Output the [x, y] coordinate of the center of the cell containing the given text.  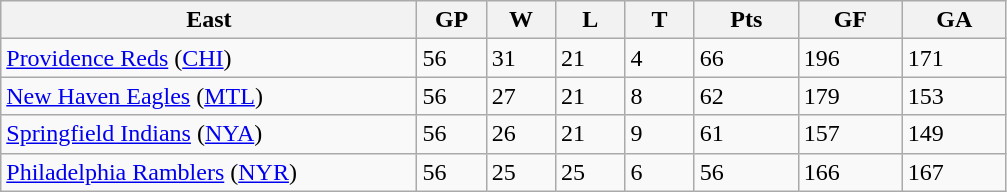
8 [660, 96]
27 [520, 96]
66 [746, 58]
62 [746, 96]
153 [954, 96]
171 [954, 58]
Providence Reds (CHI) [209, 58]
31 [520, 58]
26 [520, 134]
9 [660, 134]
GF [850, 20]
166 [850, 172]
Pts [746, 20]
6 [660, 172]
East [209, 20]
157 [850, 134]
4 [660, 58]
GA [954, 20]
Philadelphia Ramblers (NYR) [209, 172]
T [660, 20]
196 [850, 58]
179 [850, 96]
Springfield Indians (NYA) [209, 134]
GP [452, 20]
L [590, 20]
New Haven Eagles (MTL) [209, 96]
167 [954, 172]
61 [746, 134]
W [520, 20]
149 [954, 134]
